Search for the cell housing the specified text and yield its (X, Y) center coordinate. 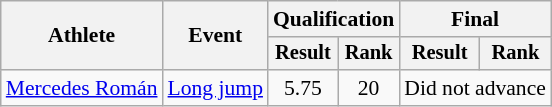
Athlete (82, 36)
Long jump (216, 88)
Did not advance (475, 88)
5.75 (303, 88)
Qualification (334, 19)
Event (216, 36)
Final (475, 19)
20 (368, 88)
Mercedes Román (82, 88)
